Detect which cell encompasses the target text, then output its (x, y) center coordinate. 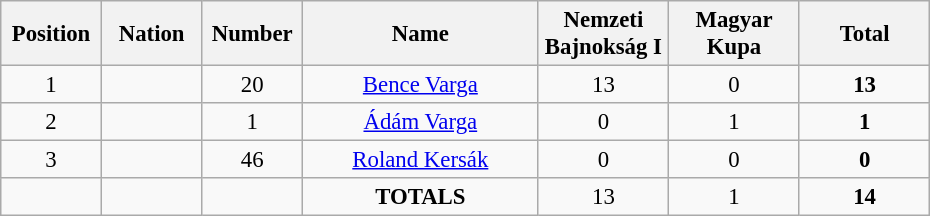
Name (421, 34)
Nation (152, 34)
46 (252, 160)
Total (864, 34)
Number (252, 34)
20 (252, 85)
Position (52, 34)
TOTALS (421, 197)
Roland Kersák (421, 160)
Bence Varga (421, 85)
Nemzeti Bajnokság I (604, 34)
14 (864, 197)
Magyar Kupa (734, 34)
3 (52, 160)
Ádám Varga (421, 122)
2 (52, 122)
